Return (x, y) of the center of cell containing provided text 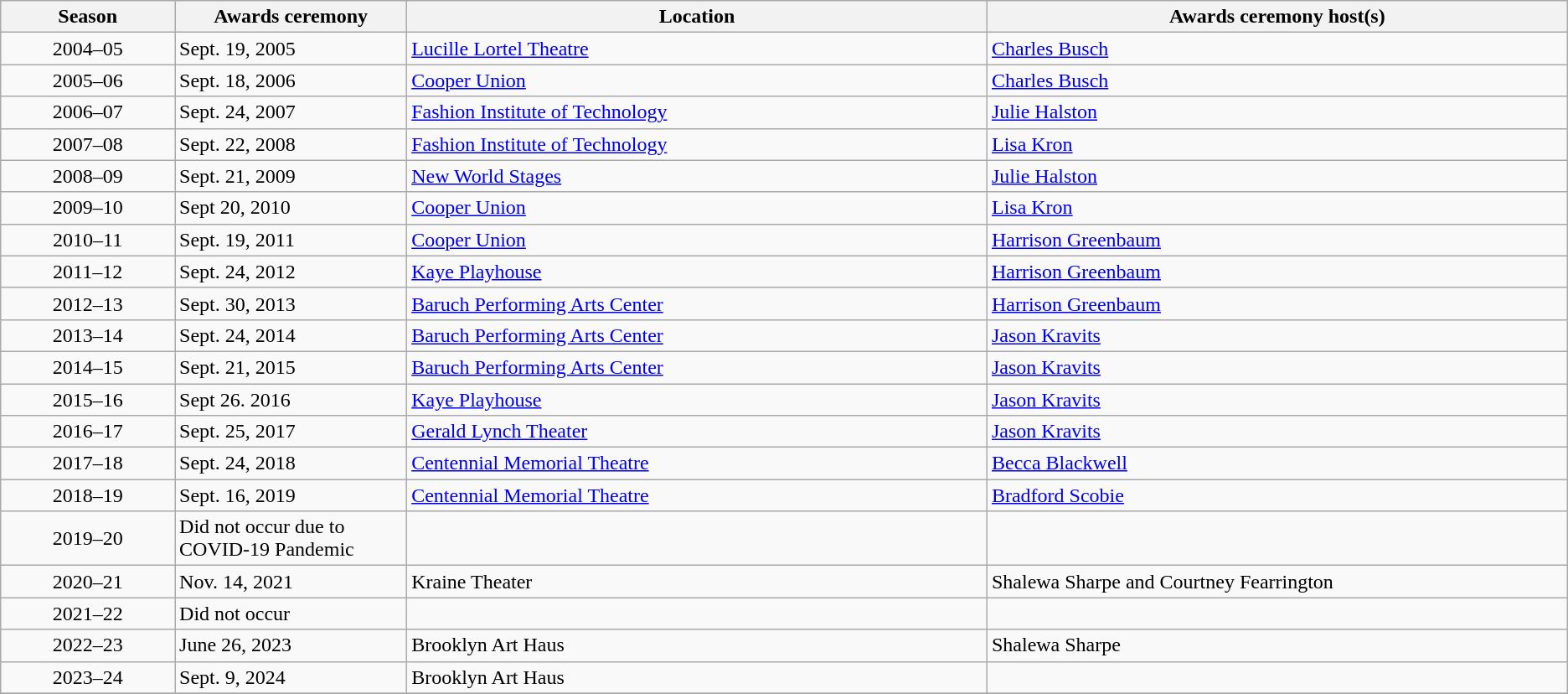
2008–09 (88, 176)
Gerald Lynch Theater (697, 432)
Season (88, 17)
Sept. 24, 2014 (291, 335)
Awards ceremony (291, 17)
Sept. 19, 2011 (291, 240)
Sept. 30, 2013 (291, 303)
2014–15 (88, 367)
Becca Blackwell (1277, 464)
2004–05 (88, 49)
Nov. 14, 2021 (291, 582)
Sept. 19, 2005 (291, 49)
2009–10 (88, 208)
Awards ceremony host(s) (1277, 17)
Sept. 18, 2006 (291, 80)
Kraine Theater (697, 582)
2011–12 (88, 272)
2022–23 (88, 645)
Shalewa Sharpe and Courtney Fearrington (1277, 582)
June 26, 2023 (291, 645)
2015–16 (88, 400)
2018–19 (88, 495)
2013–14 (88, 335)
2007–08 (88, 144)
2006–07 (88, 112)
Sept. 24, 2018 (291, 464)
Sept. 24, 2012 (291, 272)
Did not occur due to COVID-19 Pandemic (291, 538)
2010–11 (88, 240)
Sept. 21, 2015 (291, 367)
2023–24 (88, 677)
Bradford Scobie (1277, 495)
Sept 20, 2010 (291, 208)
Sept. 21, 2009 (291, 176)
2017–18 (88, 464)
2020–21 (88, 582)
Location (697, 17)
Sept 26. 2016 (291, 400)
Sept. 25, 2017 (291, 432)
2005–06 (88, 80)
Sept. 9, 2024 (291, 677)
2012–13 (88, 303)
Did not occur (291, 614)
2021–22 (88, 614)
2019–20 (88, 538)
Sept. 24, 2007 (291, 112)
Lucille Lortel Theatre (697, 49)
2016–17 (88, 432)
New World Stages (697, 176)
Sept. 22, 2008 (291, 144)
Sept. 16, 2019 (291, 495)
Shalewa Sharpe (1277, 645)
